Determine the [x, y] coordinate at the center of the cell enclosing the given text.  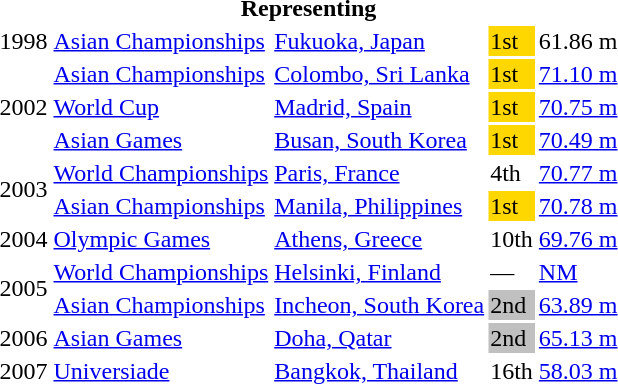
4th [512, 173]
10th [512, 239]
Olympic Games [161, 239]
Paris, France [380, 173]
Manila, Philippines [380, 206]
Busan, South Korea [380, 140]
Athens, Greece [380, 239]
— [512, 272]
Madrid, Spain [380, 107]
World Cup [161, 107]
Incheon, South Korea [380, 305]
Colombo, Sri Lanka [380, 74]
Doha, Qatar [380, 338]
Fukuoka, Japan [380, 41]
Helsinki, Finland [380, 272]
